Pinpoint the cell where the given text exists, returning its (x, y) midpoint coordinate. 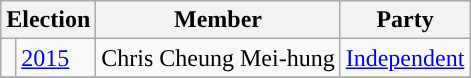
Member (218, 20)
Independent (405, 58)
Chris Cheung Mei-hung (218, 58)
2015 (56, 58)
Party (405, 20)
Election (48, 20)
